Locate the cell with the specified text and output its (X, Y) center coordinate. 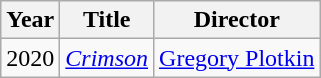
Director (237, 20)
Title (107, 20)
2020 (30, 58)
Year (30, 20)
Gregory Plotkin (237, 58)
Crimson (107, 58)
